Identify which cell holds the provided text, then report its (x, y) central coordinate. 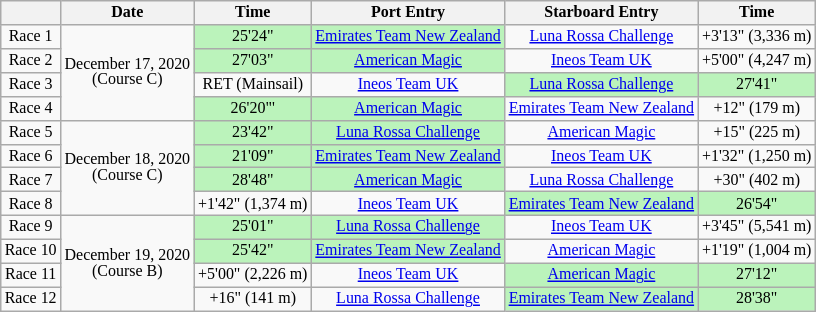
Date (128, 12)
21'09" (252, 156)
Race 6 (31, 156)
Race 8 (31, 203)
+5'00" (2,226 m) (252, 275)
December 18, 2020 (Course C) (128, 168)
Race 12 (31, 299)
Race 2 (31, 60)
26'54" (756, 203)
+30" (402 m) (756, 180)
Race 11 (31, 275)
Race 7 (31, 180)
27'12" (756, 275)
+1'42" (1,374 m) (252, 203)
25'42" (252, 251)
Race 4 (31, 108)
25'24" (252, 36)
December 17, 2020 (Course C) (128, 72)
Race 10 (31, 251)
December 19, 2020 (Course B) (128, 263)
27'03" (252, 60)
+3'13" (3,336 m) (756, 36)
+16" (141 m) (252, 299)
Race 5 (31, 132)
Port Entry (408, 12)
28'38" (756, 299)
27'41" (756, 84)
23'42" (252, 132)
25'01" (252, 227)
Starboard Entry (602, 12)
+5'00" (4,247 m) (756, 60)
Race 3 (31, 84)
Race 9 (31, 227)
+15" (225 m) (756, 132)
+3'45" (5,541 m) (756, 227)
+1'19" (1,004 m) (756, 251)
+12" (179 m) (756, 108)
+1'32" (1,250 m) (756, 156)
28'48" (252, 180)
RET (Mainsail) (252, 84)
Race 1 (31, 36)
26'20"' (252, 108)
